For the text-containing cell, return its midpoint in (x, y) coordinate format. 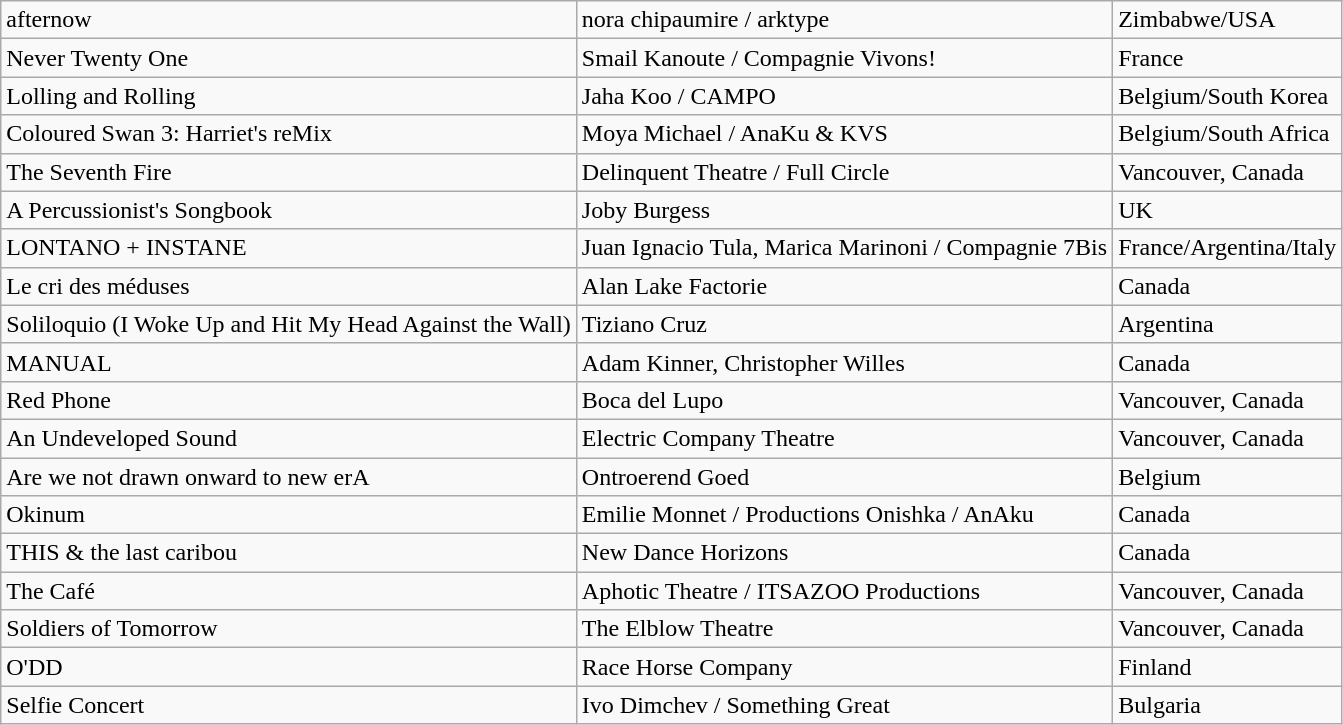
Zimbabwe/USA (1228, 20)
Soldiers of Tomorrow (289, 629)
Juan Ignacio Tula, Marica Marinoni / Compagnie 7Bis (844, 248)
The Café (289, 591)
Ontroerend Goed (844, 477)
Argentina (1228, 324)
Okinum (289, 515)
Jaha Koo / CAMPO (844, 96)
France (1228, 58)
Selfie Concert (289, 705)
The Seventh Fire (289, 172)
O'DD (289, 667)
Tiziano Cruz (844, 324)
Red Phone (289, 400)
Coloured Swan 3: Harriet's reMix (289, 134)
Adam Kinner, Christopher Willes (844, 362)
Are we not drawn onward to new erA (289, 477)
An Undeveloped Sound (289, 438)
Lolling and Rolling (289, 96)
Bulgaria (1228, 705)
UK (1228, 210)
Never Twenty One (289, 58)
Soliloquio (I Woke Up and Hit My Head Against the Wall) (289, 324)
Electric Company Theatre (844, 438)
THIS & the last caribou (289, 553)
New Dance Horizons (844, 553)
Belgium (1228, 477)
Le cri des méduses (289, 286)
MANUAL (289, 362)
Delinquent Theatre / Full Circle (844, 172)
The Elblow Theatre (844, 629)
Emilie Monnet / Productions Onishka / AnAku (844, 515)
Race Horse Company (844, 667)
France/Argentina/Italy (1228, 248)
Alan Lake Factorie (844, 286)
Aphotic Theatre / ITSAZOO Productions (844, 591)
Smail Kanoute / Compagnie Vivons! (844, 58)
Finland (1228, 667)
Moya Michael / AnaKu & KVS (844, 134)
LONTANO + INSTANE (289, 248)
Ivo Dimchev / Something Great (844, 705)
Belgium/South Korea (1228, 96)
Belgium/South Africa (1228, 134)
A Percussionist's Songbook (289, 210)
Joby Burgess (844, 210)
Boca del Lupo (844, 400)
afternow (289, 20)
nora chipaumire / arktype (844, 20)
